For the text-containing cell, return its midpoint in (X, Y) coordinate format. 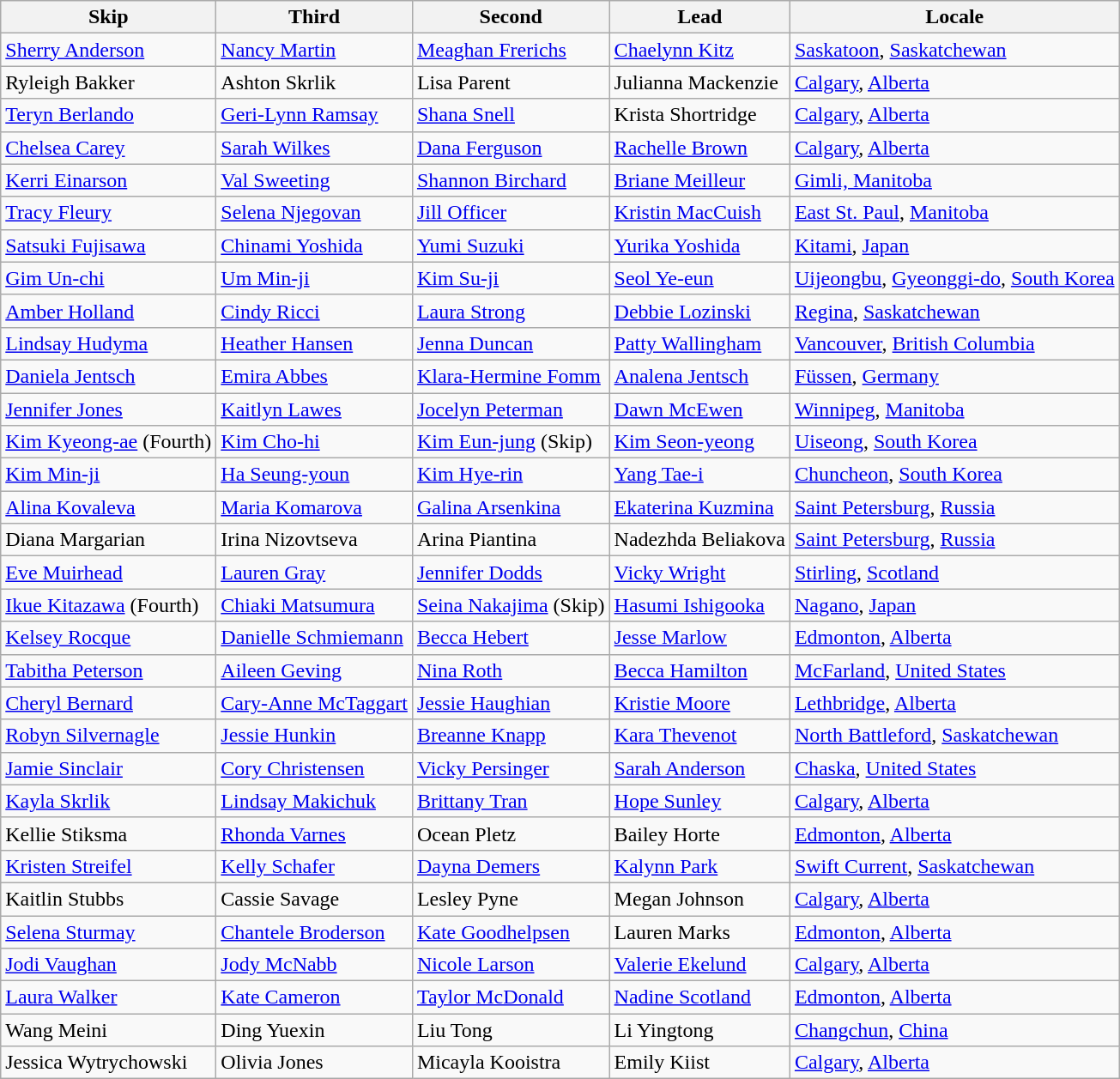
Jesse Marlow (699, 638)
Uiseong, South Korea (954, 442)
Bailey Horte (699, 833)
Kara Thevenot (699, 736)
Heather Hansen (314, 343)
Dawn McEwen (699, 409)
Nina Roth (511, 670)
Swift Current, Saskatchewan (954, 866)
Lead (699, 17)
Yurika Yoshida (699, 246)
Valerie Ekelund (699, 965)
Cindy Ricci (314, 311)
Analena Jentsch (699, 376)
Ashton Skrlik (314, 82)
Chuncheon, South Korea (954, 475)
Jodi Vaughan (108, 965)
Chelsea Carey (108, 148)
Sarah Anderson (699, 768)
Shannon Birchard (511, 180)
Jill Officer (511, 213)
Lindsay Hudyma (108, 343)
Brittany Tran (511, 801)
Shana Snell (511, 115)
Cory Christensen (314, 768)
Um Min-ji (314, 278)
Ha Seung-youn (314, 475)
Locale (954, 17)
Gimli, Manitoba (954, 180)
East St. Paul, Manitoba (954, 213)
Selena Sturmay (108, 931)
Teryn Berlando (108, 115)
Yang Tae-i (699, 475)
Cheryl Bernard (108, 703)
Kerri Einarson (108, 180)
Kaitlyn Lawes (314, 409)
Yumi Suzuki (511, 246)
Jocelyn Peterman (511, 409)
Lethbridge, Alberta (954, 703)
Kim Kyeong-ae (Fourth) (108, 442)
Chantele Broderson (314, 931)
Micayla Kooistra (511, 1063)
Julianna Mackenzie (699, 82)
Füssen, Germany (954, 376)
Stirling, Scotland (954, 573)
Satsuki Fujisawa (108, 246)
Nicole Larson (511, 965)
Kitami, Japan (954, 246)
Jennifer Jones (108, 409)
Vicky Wright (699, 573)
Eve Muirhead (108, 573)
Emira Abbes (314, 376)
Maria Komarova (314, 507)
Val Sweeting (314, 180)
Nancy Martin (314, 50)
Klara-Hermine Fomm (511, 376)
Dayna Demers (511, 866)
Nadine Scotland (699, 997)
Emily Kiist (699, 1063)
Rhonda Varnes (314, 833)
Nagano, Japan (954, 605)
Seol Ye-eun (699, 278)
Jessie Haughian (511, 703)
Krista Shortridge (699, 115)
Meaghan Frerichs (511, 50)
Breanne Knapp (511, 736)
Kim Su-ji (511, 278)
Kristie Moore (699, 703)
Kristin MacCuish (699, 213)
Sherry Anderson (108, 50)
Aileen Geving (314, 670)
Chiaki Matsumura (314, 605)
North Battleford, Saskatchewan (954, 736)
Nadezhda Beliakova (699, 540)
Laura Walker (108, 997)
Kalynn Park (699, 866)
Lauren Gray (314, 573)
Robyn Silvernagle (108, 736)
Diana Margarian (108, 540)
Sarah Wilkes (314, 148)
Kayla Skrlik (108, 801)
Jody McNabb (314, 965)
Tabitha Peterson (108, 670)
Kelly Schafer (314, 866)
Wang Meini (108, 1030)
Changchun, China (954, 1030)
Galina Arsenkina (511, 507)
Daniela Jentsch (108, 376)
Kristen Streifel (108, 866)
Ikue Kitazawa (Fourth) (108, 605)
Regina, Saskatchewan (954, 311)
Tracy Fleury (108, 213)
Olivia Jones (314, 1063)
Becca Hamilton (699, 670)
Kelsey Rocque (108, 638)
Lisa Parent (511, 82)
Cary-Anne McTaggart (314, 703)
Vancouver, British Columbia (954, 343)
Chaelynn Kitz (699, 50)
Skip (108, 17)
Jamie Sinclair (108, 768)
Jennifer Dodds (511, 573)
Kim Hye-rin (511, 475)
Kate Cameron (314, 997)
McFarland, United States (954, 670)
Chaska, United States (954, 768)
Lauren Marks (699, 931)
Jessie Hunkin (314, 736)
Gim Un-chi (108, 278)
Kate Goodhelpsen (511, 931)
Lesley Pyne (511, 899)
Laura Strong (511, 311)
Dana Ferguson (511, 148)
Seina Nakajima (Skip) (511, 605)
Becca Hebert (511, 638)
Kim Min-ji (108, 475)
Taylor McDonald (511, 997)
Irina Nizovtseva (314, 540)
Ekaterina Kuzmina (699, 507)
Kaitlin Stubbs (108, 899)
Patty Wallingham (699, 343)
Briane Meilleur (699, 180)
Liu Tong (511, 1030)
Megan Johnson (699, 899)
Cassie Savage (314, 899)
Vicky Persinger (511, 768)
Hasumi Ishigooka (699, 605)
Uijeongbu, Gyeonggi-do, South Korea (954, 278)
Second (511, 17)
Rachelle Brown (699, 148)
Arina Piantina (511, 540)
Jessica Wytrychowski (108, 1063)
Third (314, 17)
Jenna Duncan (511, 343)
Lindsay Makichuk (314, 801)
Kim Eun-jung (Skip) (511, 442)
Winnipeg, Manitoba (954, 409)
Ryleigh Bakker (108, 82)
Ding Yuexin (314, 1030)
Li Yingtong (699, 1030)
Kellie Stiksma (108, 833)
Amber Holland (108, 311)
Hope Sunley (699, 801)
Geri-Lynn Ramsay (314, 115)
Alina Kovaleva (108, 507)
Chinami Yoshida (314, 246)
Danielle Schmiemann (314, 638)
Ocean Pletz (511, 833)
Selena Njegovan (314, 213)
Saskatoon, Saskatchewan (954, 50)
Debbie Lozinski (699, 311)
Kim Seon-yeong (699, 442)
Kim Cho-hi (314, 442)
